Provide the [x, y] coordinate of the cell's center where the given text is located.  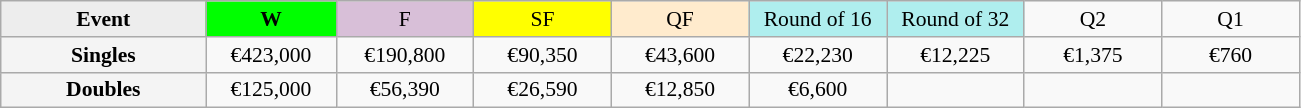
€22,230 [818, 55]
€12,225 [955, 55]
€12,850 [680, 90]
SF [543, 19]
F [405, 19]
€43,600 [680, 55]
QF [680, 19]
Singles [104, 55]
Round of 32 [955, 19]
W [271, 19]
Q2 [1093, 19]
Event [104, 19]
Q1 [1231, 19]
€423,000 [271, 55]
€125,000 [271, 90]
€190,800 [405, 55]
€760 [1231, 55]
Doubles [104, 90]
€1,375 [1093, 55]
€6,600 [818, 90]
€26,590 [543, 90]
Round of 16 [818, 19]
€56,390 [405, 90]
€90,350 [543, 55]
